Capture the cell that displays the provided text and extract its (x, y) central coordinate. 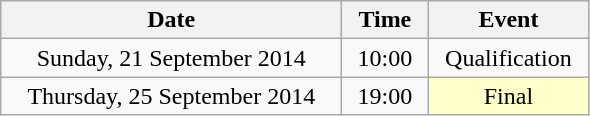
19:00 (385, 96)
10:00 (385, 58)
Final (508, 96)
Qualification (508, 58)
Date (172, 20)
Time (385, 20)
Event (508, 20)
Sunday, 21 September 2014 (172, 58)
Thursday, 25 September 2014 (172, 96)
